Pinpoint the cell where the given text exists, returning its (x, y) midpoint coordinate. 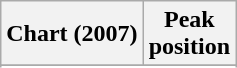
Chart (2007) (72, 34)
Peak position (189, 34)
